Output the (X, Y) coordinate of the center of the cell containing the given text.  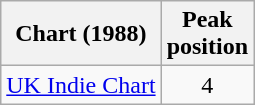
UK Indie Chart (81, 85)
Peakposition (207, 34)
4 (207, 85)
Chart (1988) (81, 34)
